From the cell containing the given text, extract its center point as (x, y) coordinate. 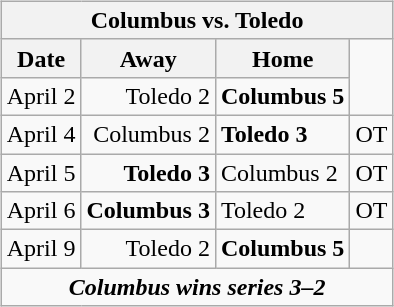
April 6 (41, 211)
April 9 (41, 249)
Columbus vs. Toledo (197, 20)
Date (41, 58)
Columbus wins series 3–2 (197, 287)
April 5 (41, 173)
April 4 (41, 134)
Columbus 3 (148, 211)
April 2 (41, 96)
Away (148, 58)
Home (282, 58)
